Extract the (x, y) coordinate from the center of the cell holding the provided text.  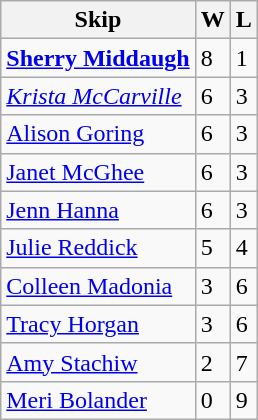
Sherry Middaugh (98, 58)
L (244, 20)
9 (244, 400)
Meri Bolander (98, 400)
7 (244, 362)
0 (212, 400)
Tracy Horgan (98, 324)
2 (212, 362)
Amy Stachiw (98, 362)
1 (244, 58)
Krista McCarville (98, 96)
Jenn Hanna (98, 210)
W (212, 20)
Julie Reddick (98, 248)
Skip (98, 20)
Colleen Madonia (98, 286)
8 (212, 58)
Janet McGhee (98, 172)
4 (244, 248)
5 (212, 248)
Alison Goring (98, 134)
